From the cell containing the given text, extract its center point as [x, y] coordinate. 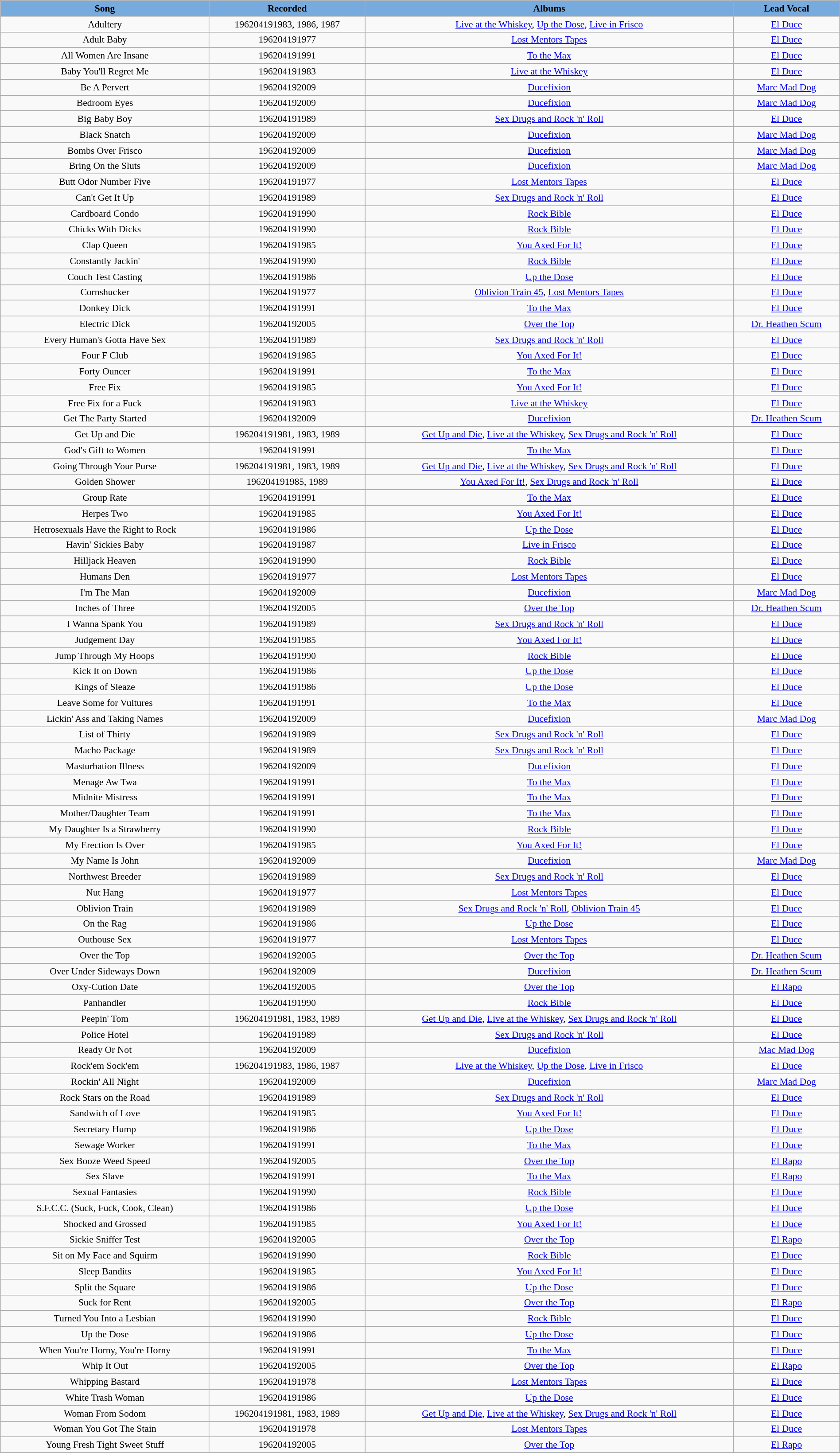
Get The Party Started [105, 419]
Inches of Three [105, 608]
Albums [549, 8]
Suck for Rent [105, 1303]
Hilljack Heaven [105, 561]
Sewage Worker [105, 1145]
Black Snatch [105, 135]
Split the Square [105, 1287]
Golden Shower [105, 482]
Free Fix [105, 387]
Rock Stars on the Road [105, 1098]
Sex Booze Weed Speed [105, 1161]
Adult Baby [105, 40]
Group Rate [105, 498]
List of Thirty [105, 735]
Couch Test Casting [105, 277]
Kick It on Down [105, 671]
Panhandler [105, 1003]
You Axed For It!, Sex Drugs and Rock 'n' Roll [549, 482]
Macho Package [105, 750]
Sex Slave [105, 1176]
Lead Vocal [786, 8]
Turned You Into a Lesbian [105, 1319]
Havin' Sickies Baby [105, 545]
All Women Are Insane [105, 56]
Oxy-Cution Date [105, 987]
Herpes Two [105, 514]
God's Gift to Women [105, 450]
Going Through Your Purse [105, 466]
Whip It Out [105, 1366]
Masturbation Illness [105, 766]
Bedroom Eyes [105, 103]
Nut Hang [105, 892]
Peepin' Tom [105, 1019]
Sexual Fantasies [105, 1192]
Adultery [105, 24]
Shocked and Grossed [105, 1224]
Mac Mad Dog [786, 1050]
Rock'em Sock'em [105, 1066]
Constantly Jackin' [105, 261]
Sleep Bandits [105, 1271]
Humans Den [105, 577]
Get Up and Die [105, 435]
Northwest Breeder [105, 876]
Mother/Daughter Team [105, 814]
196204191985, 1989 [287, 482]
Sandwich of Love [105, 1113]
Baby You'll Regret Me [105, 71]
Live in Frisco [549, 545]
Menage Aw Twa [105, 782]
Bring On the Sluts [105, 166]
Ready Or Not [105, 1050]
196204191987 [287, 545]
Young Fresh Tight Sweet Stuff [105, 1445]
Clap Queen [105, 245]
I Wanna Spank You [105, 624]
My Daughter Is a Strawberry [105, 829]
Midnite Mistress [105, 798]
Bombs Over Frisco [105, 150]
Rockin' All Night [105, 1082]
Woman You Got The Stain [105, 1429]
Jump Through My Hoops [105, 655]
Hetrosexuals Have the Right to Rock [105, 529]
Lickin' Ass and Taking Names [105, 719]
Leave Some for Vultures [105, 703]
Whipping Bastard [105, 1382]
Be A Pervert [105, 87]
My Name Is John [105, 861]
S.F.C.C. (Suck, Fuck, Cook, Clean) [105, 1208]
Free Fix for a Fuck [105, 403]
Sex Drugs and Rock 'n' Roll, Oblivion Train 45 [549, 908]
Chicks With Dicks [105, 230]
Police Hotel [105, 1034]
Sit on My Face and Squirm [105, 1255]
Oblivion Train [105, 908]
Outhouse Sex [105, 940]
When You're Horny, You're Horny [105, 1350]
Kings of Sleaze [105, 687]
On the Rag [105, 924]
Sickie Sniffer Test [105, 1240]
Secretary Hump [105, 1129]
Cardboard Condo [105, 214]
Every Human's Gotta Have Sex [105, 340]
Electric Dick [105, 324]
Can't Get It Up [105, 198]
Donkey Dick [105, 308]
Song [105, 8]
Big Baby Boy [105, 119]
I'm The Man [105, 592]
Four F Club [105, 355]
White Trash Woman [105, 1398]
Over Under Sideways Down [105, 971]
Oblivion Train 45, Lost Mentors Tapes [549, 292]
My Erection Is Over [105, 845]
Cornshucker [105, 292]
Recorded [287, 8]
Woman From Sodom [105, 1413]
Forty Ouncer [105, 371]
Judgement Day [105, 640]
Butt Odor Number Five [105, 182]
